Capture the cell that displays the provided text and extract its (X, Y) central coordinate. 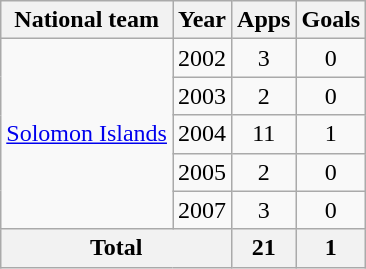
Solomon Islands (87, 134)
Year (202, 20)
2002 (202, 58)
2004 (202, 134)
2007 (202, 210)
2005 (202, 172)
Goals (331, 20)
Total (116, 248)
National team (87, 20)
11 (264, 134)
2003 (202, 96)
21 (264, 248)
Apps (264, 20)
